Identify which cell holds the provided text, then report its [X, Y] central coordinate. 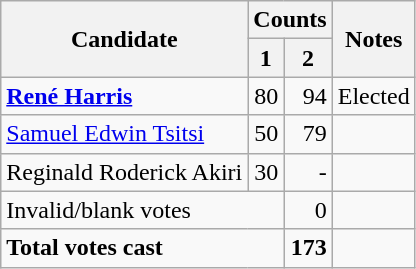
173 [308, 248]
Elected [374, 96]
Reginald Roderick Akiri [124, 172]
Notes [374, 39]
Invalid/blank votes [142, 210]
94 [308, 96]
50 [266, 134]
30 [266, 172]
Samuel Edwin Tsitsi [124, 134]
1 [266, 58]
Total votes cast [142, 248]
Candidate [124, 39]
Counts [290, 20]
- [308, 172]
René Harris [124, 96]
0 [308, 210]
79 [308, 134]
80 [266, 96]
2 [308, 58]
